Identify which cell holds the provided text, then report its (x, y) central coordinate. 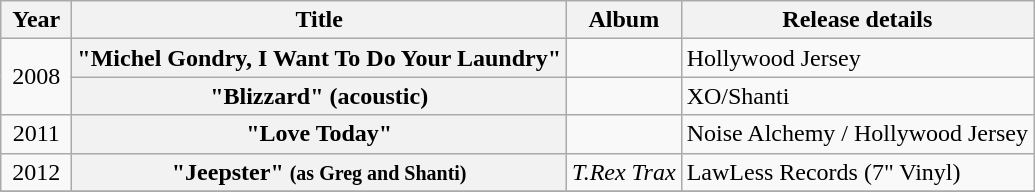
Year (36, 20)
LawLess Records (7" Vinyl) (857, 172)
Album (624, 20)
"Jeepster" (as Greg and Shanti) (320, 172)
Release details (857, 20)
2008 (36, 77)
2011 (36, 134)
"Michel Gondry, I Want To Do Your Laundry" (320, 58)
T.Rex Trax (624, 172)
2012 (36, 172)
"Love Today" (320, 134)
Noise Alchemy / Hollywood Jersey (857, 134)
Hollywood Jersey (857, 58)
"Blizzard" (acoustic) (320, 96)
XO/Shanti (857, 96)
Title (320, 20)
